From the cell containing the given text, extract its center point as [X, Y] coordinate. 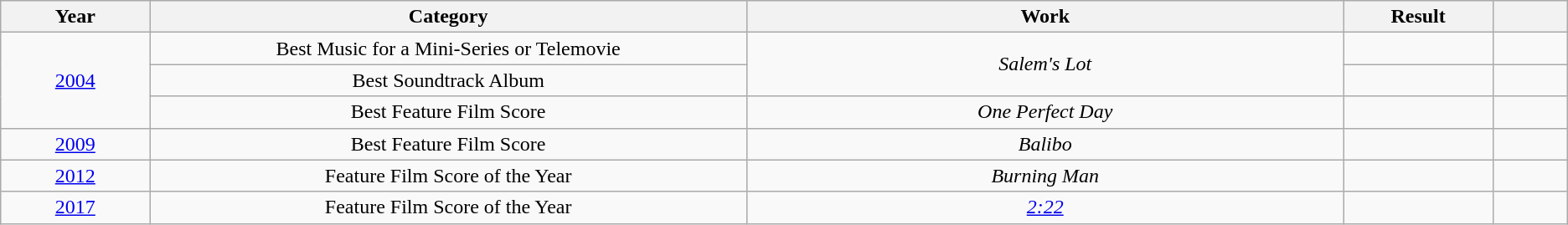
Salem's Lot [1045, 64]
Year [75, 17]
2:22 [1045, 207]
2009 [75, 144]
2004 [75, 80]
Result [1418, 17]
2017 [75, 207]
Balibo [1045, 144]
Best Music for a Mini-Series or Telemovie [449, 49]
One Perfect Day [1045, 112]
Work [1045, 17]
Burning Man [1045, 176]
2012 [75, 176]
Category [449, 17]
Best Soundtrack Album [449, 80]
